Return (x, y) of the center of cell containing provided text 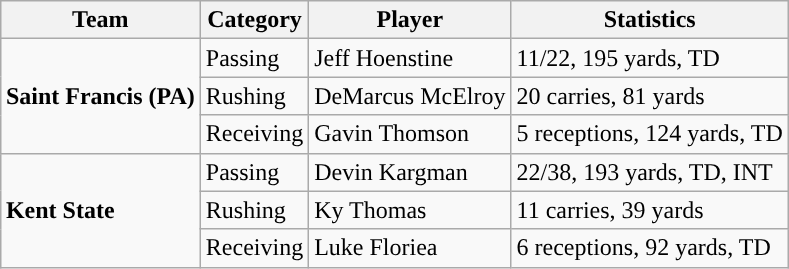
20 carries, 81 yards (650, 96)
DeMarcus McElroy (410, 96)
11/22, 195 yards, TD (650, 58)
22/38, 193 yards, TD, INT (650, 172)
Ky Thomas (410, 210)
Saint Francis (PA) (100, 96)
Player (410, 20)
Luke Floriea (410, 248)
Jeff Hoenstine (410, 58)
Statistics (650, 20)
6 receptions, 92 yards, TD (650, 248)
11 carries, 39 yards (650, 210)
Team (100, 20)
Kent State (100, 210)
Gavin Thomson (410, 134)
Category (254, 20)
5 receptions, 124 yards, TD (650, 134)
Devin Kargman (410, 172)
